Output the (X, Y) coordinate of the center of the cell containing the given text.  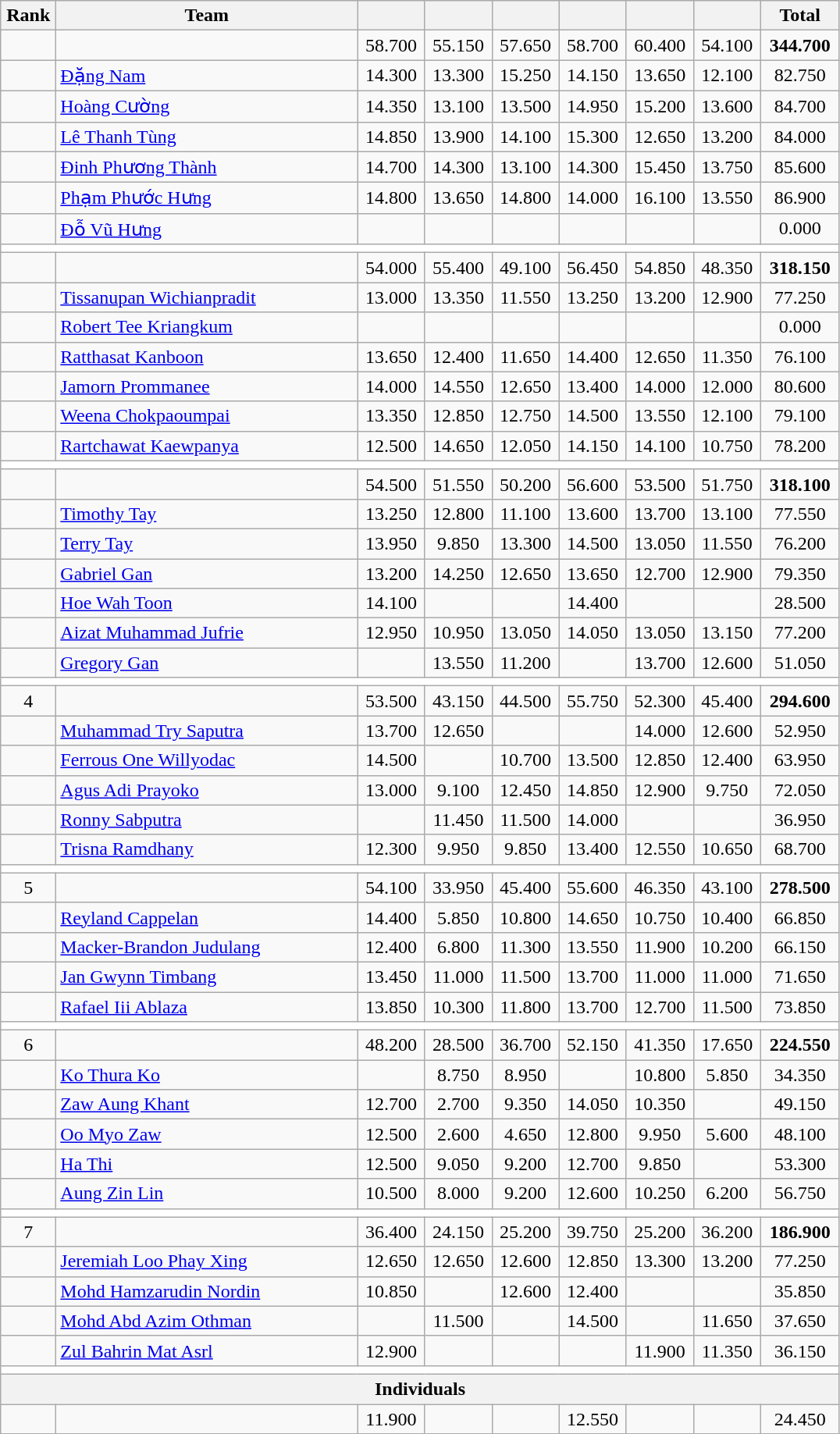
33.950 (458, 888)
15.250 (525, 76)
68.700 (799, 849)
34.350 (799, 1075)
Jeremiah Loo Phay Xing (207, 1261)
36.150 (799, 1350)
12.300 (391, 849)
36.700 (525, 1045)
13.900 (458, 137)
11.800 (525, 1006)
Jan Gwynn Timbang (207, 977)
13.750 (727, 167)
Muhammad Try Saputra (207, 731)
278.500 (799, 888)
14.350 (391, 106)
12.000 (727, 386)
4 (28, 701)
5 (28, 888)
55.600 (593, 888)
9.050 (458, 1164)
15.300 (593, 137)
55.750 (593, 701)
77.550 (799, 514)
Hoàng Cường (207, 106)
Gregory Gan (207, 663)
56.750 (799, 1194)
51.550 (458, 484)
2.700 (458, 1105)
13.150 (727, 633)
318.150 (799, 268)
10.700 (525, 760)
72.050 (799, 790)
224.550 (799, 1045)
85.600 (799, 167)
12.450 (525, 790)
Total (799, 16)
11.300 (525, 947)
66.850 (799, 917)
11.200 (525, 663)
Agus Adi Prayoko (207, 790)
54.500 (391, 484)
14.700 (391, 167)
46.350 (660, 888)
57.650 (525, 45)
7 (28, 1232)
10.400 (727, 917)
82.750 (799, 76)
9.750 (727, 790)
12.750 (525, 416)
51.750 (727, 484)
50.200 (525, 484)
Mohd Hamzarudin Nordin (207, 1291)
10.200 (727, 947)
73.850 (799, 1006)
41.350 (660, 1045)
60.400 (660, 45)
11.450 (458, 820)
13.850 (391, 1006)
Mohd Abd Azim Othman (207, 1321)
186.900 (799, 1232)
15.450 (660, 167)
39.750 (593, 1232)
56.450 (593, 268)
Ha Thi (207, 1164)
55.400 (458, 268)
Tissanupan Wichianpradit (207, 297)
Rank (28, 16)
36.200 (727, 1232)
35.850 (799, 1291)
53.300 (799, 1164)
Macker-Brandon Judulang (207, 947)
76.100 (799, 357)
52.300 (660, 701)
36.400 (391, 1232)
86.900 (799, 198)
8.950 (525, 1075)
52.950 (799, 731)
Đặng Nam (207, 76)
8.000 (458, 1194)
84.000 (799, 137)
Weena Chokpaoumpai (207, 416)
17.650 (727, 1045)
2.600 (458, 1134)
79.350 (799, 574)
51.050 (799, 663)
9.350 (525, 1105)
Reyland Cappelan (207, 917)
24.150 (458, 1232)
11.100 (525, 514)
Hoe Wah Toon (207, 603)
Ronny Sabputra (207, 820)
14.250 (458, 574)
55.150 (458, 45)
12.050 (525, 446)
4.650 (525, 1134)
54.850 (660, 268)
12.950 (391, 633)
24.450 (799, 1418)
14.550 (458, 386)
10.250 (660, 1194)
Robert Tee Kriangkum (207, 327)
13.450 (391, 977)
15.200 (660, 106)
Terry Tay (207, 543)
48.100 (799, 1134)
66.150 (799, 947)
Đinh Phương Thành (207, 167)
Oo Myo Zaw (207, 1134)
Individuals (420, 1389)
Phạm Phước Hưng (207, 198)
43.100 (727, 888)
56.600 (593, 484)
Team (207, 16)
Zul Bahrin Mat Asrl (207, 1350)
Gabriel Gan (207, 574)
Jamorn Prommanee (207, 386)
9.100 (458, 790)
Aung Zin Lin (207, 1194)
Trisna Ramdhany (207, 849)
36.950 (799, 820)
77.200 (799, 633)
Timothy Tay (207, 514)
Aizat Muhammad Jufrie (207, 633)
14.950 (593, 106)
8.750 (458, 1075)
48.350 (727, 268)
80.600 (799, 386)
10.500 (391, 1194)
63.950 (799, 760)
Ko Thura Ko (207, 1075)
10.650 (727, 849)
Ratthasat Kanboon (207, 357)
16.100 (660, 198)
37.650 (799, 1321)
10.950 (458, 633)
344.700 (799, 45)
10.850 (391, 1291)
6.200 (727, 1194)
78.200 (799, 446)
71.650 (799, 977)
54.000 (391, 268)
6 (28, 1045)
Zaw Aung Khant (207, 1105)
10.350 (660, 1105)
Ferrous One Willyodac (207, 760)
48.200 (391, 1045)
294.600 (799, 701)
84.700 (799, 106)
79.100 (799, 416)
76.200 (799, 543)
6.800 (458, 947)
10.300 (458, 1006)
52.150 (593, 1045)
49.100 (525, 268)
Đỗ Vũ Hưng (207, 229)
13.950 (391, 543)
44.500 (525, 701)
318.100 (799, 484)
5.600 (727, 1134)
49.150 (799, 1105)
Rartchawat Kaewpanya (207, 446)
Lê Thanh Tùng (207, 137)
Rafael Iii Ablaza (207, 1006)
43.150 (458, 701)
